Detect which cell encompasses the target text, then output its (X, Y) center coordinate. 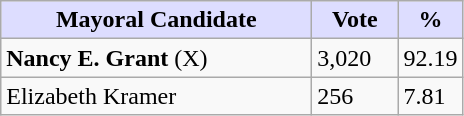
Mayoral Candidate (156, 20)
92.19 (430, 58)
Nancy E. Grant (X) (156, 58)
Elizabeth Kramer (156, 96)
3,020 (355, 58)
7.81 (430, 96)
256 (355, 96)
Vote (355, 20)
% (430, 20)
